Detect which cell encompasses the target text, then output its (X, Y) center coordinate. 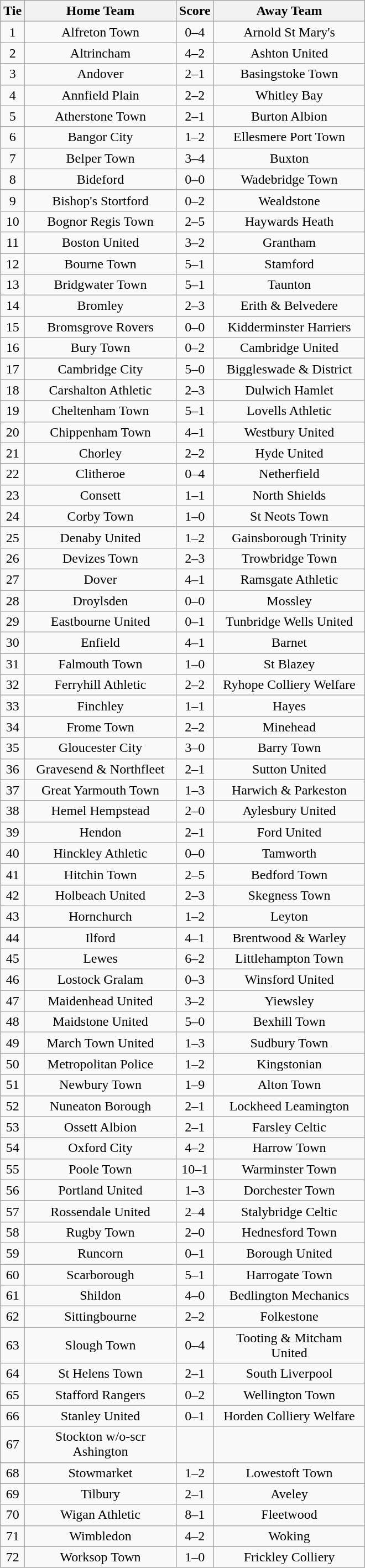
18 (13, 390)
Stafford Rangers (101, 1395)
Brentwood & Warley (289, 938)
Hitchin Town (101, 874)
Wimbledon (101, 1536)
Fleetwood (289, 1515)
25 (13, 537)
Shildon (101, 1296)
Eastbourne United (101, 622)
Lockheed Leamington (289, 1106)
Finchley (101, 706)
Devizes Town (101, 558)
56 (13, 1190)
Ferryhill Athletic (101, 685)
Frickley Colliery (289, 1557)
43 (13, 916)
Hyde United (289, 453)
Bromsgrove Rovers (101, 327)
67 (13, 1444)
19 (13, 411)
62 (13, 1317)
Stanley United (101, 1416)
Littlehampton Town (289, 959)
Bideford (101, 179)
26 (13, 558)
29 (13, 622)
Cambridge United (289, 348)
49 (13, 1043)
61 (13, 1296)
Warminster Town (289, 1169)
Farsley Celtic (289, 1127)
Wadebridge Town (289, 179)
71 (13, 1536)
42 (13, 895)
39 (13, 832)
March Town United (101, 1043)
Erith & Belvedere (289, 306)
Ellesmere Port Town (289, 137)
Great Yarmouth Town (101, 790)
Rossendale United (101, 1211)
Stamford (289, 264)
34 (13, 727)
40 (13, 853)
10–1 (195, 1169)
Burton Albion (289, 116)
58 (13, 1232)
41 (13, 874)
Tamworth (289, 853)
24 (13, 516)
44 (13, 938)
31 (13, 664)
Hornchurch (101, 916)
Kidderminster Harriers (289, 327)
Hednesford Town (289, 1232)
Sudbury Town (289, 1043)
Barnet (289, 643)
Winsford United (289, 980)
Droylsden (101, 600)
Stockton w/o-scr Ashington (101, 1444)
Leyton (289, 916)
52 (13, 1106)
Andover (101, 74)
Chorley (101, 453)
Bromley (101, 306)
St Helens Town (101, 1374)
57 (13, 1211)
6–2 (195, 959)
Bexhill Town (289, 1022)
Lowestoft Town (289, 1473)
Sutton United (289, 769)
South Liverpool (289, 1374)
Lovells Athletic (289, 411)
Atherstone Town (101, 116)
21 (13, 453)
Wellington Town (289, 1395)
Bourne Town (101, 264)
2 (13, 53)
Hinckley Athletic (101, 853)
Hendon (101, 832)
Gloucester City (101, 748)
Portland United (101, 1190)
Gravesend & Northfleet (101, 769)
Tunbridge Wells United (289, 622)
Scarborough (101, 1274)
Gainsborough Trinity (289, 537)
45 (13, 959)
59 (13, 1253)
5 (13, 116)
Enfield (101, 643)
Aylesbury United (289, 811)
Runcorn (101, 1253)
65 (13, 1395)
11 (13, 242)
50 (13, 1064)
Yiewsley (289, 1001)
64 (13, 1374)
Maidenhead United (101, 1001)
Grantham (289, 242)
Stalybridge Celtic (289, 1211)
Stowmarket (101, 1473)
38 (13, 811)
Lewes (101, 959)
37 (13, 790)
Kingstonian (289, 1064)
33 (13, 706)
14 (13, 306)
Taunton (289, 285)
Ford United (289, 832)
Mossley (289, 600)
53 (13, 1127)
Boston United (101, 242)
Borough United (289, 1253)
Minehead (289, 727)
Consett (101, 495)
Bedford Town (289, 874)
Wigan Athletic (101, 1515)
Aveley (289, 1494)
9 (13, 200)
Oxford City (101, 1148)
Cheltenham Town (101, 411)
Bishop's Stortford (101, 200)
55 (13, 1169)
North Shields (289, 495)
Ossett Albion (101, 1127)
Belper Town (101, 158)
Bridgwater Town (101, 285)
Harrogate Town (289, 1274)
27 (13, 579)
Trowbridge Town (289, 558)
Ramsgate Athletic (289, 579)
7 (13, 158)
Bedlington Mechanics (289, 1296)
51 (13, 1085)
Dover (101, 579)
60 (13, 1274)
Alton Town (289, 1085)
69 (13, 1494)
Whitley Bay (289, 95)
Slough Town (101, 1346)
28 (13, 600)
Skegness Town (289, 895)
16 (13, 348)
Folkestone (289, 1317)
Haywards Heath (289, 221)
St Blazey (289, 664)
Ashton United (289, 53)
Home Team (101, 11)
Chippenham Town (101, 432)
St Neots Town (289, 516)
72 (13, 1557)
Horden Colliery Welfare (289, 1416)
Maidstone United (101, 1022)
Bury Town (101, 348)
Netherfield (289, 474)
Falmouth Town (101, 664)
63 (13, 1346)
Score (195, 11)
Ilford (101, 938)
48 (13, 1022)
12 (13, 264)
Harrow Town (289, 1148)
47 (13, 1001)
6 (13, 137)
13 (13, 285)
68 (13, 1473)
3–4 (195, 158)
Arnold St Mary's (289, 32)
8 (13, 179)
4–0 (195, 1296)
10 (13, 221)
Worksop Town (101, 1557)
Woking (289, 1536)
20 (13, 432)
36 (13, 769)
Dorchester Town (289, 1190)
30 (13, 643)
Lostock Gralam (101, 980)
66 (13, 1416)
Rugby Town (101, 1232)
Westbury United (289, 432)
Tie (13, 11)
32 (13, 685)
Corby Town (101, 516)
Bognor Regis Town (101, 221)
Frome Town (101, 727)
Harwich & Parkeston (289, 790)
Alfreton Town (101, 32)
Basingstoke Town (289, 74)
Biggleswade & District (289, 369)
Metropolitan Police (101, 1064)
Carshalton Athletic (101, 390)
22 (13, 474)
Tilbury (101, 1494)
Nuneaton Borough (101, 1106)
Cambridge City (101, 369)
Altrincham (101, 53)
0–3 (195, 980)
4 (13, 95)
8–1 (195, 1515)
1–9 (195, 1085)
3–0 (195, 748)
3 (13, 74)
Newbury Town (101, 1085)
35 (13, 748)
Sittingbourne (101, 1317)
54 (13, 1148)
23 (13, 495)
Barry Town (289, 748)
Dulwich Hamlet (289, 390)
46 (13, 980)
Annfield Plain (101, 95)
2–4 (195, 1211)
Buxton (289, 158)
Clitheroe (101, 474)
Tooting & Mitcham United (289, 1346)
Away Team (289, 11)
70 (13, 1515)
1 (13, 32)
Hemel Hempstead (101, 811)
Denaby United (101, 537)
Wealdstone (289, 200)
Holbeach United (101, 895)
Bangor City (101, 137)
Poole Town (101, 1169)
17 (13, 369)
15 (13, 327)
Ryhope Colliery Welfare (289, 685)
Hayes (289, 706)
